From the cell containing the given text, extract its center point as [X, Y] coordinate. 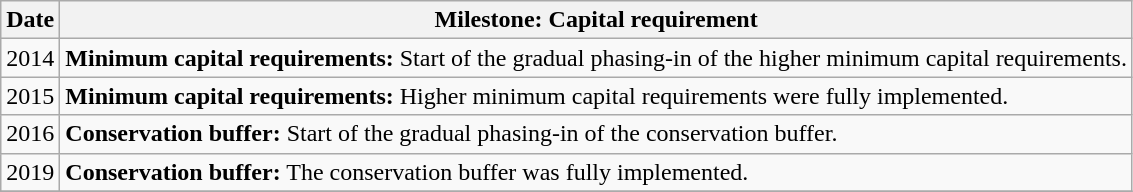
Minimum capital requirements: Higher minimum capital requirements were fully implemented. [596, 96]
Date [30, 20]
Conservation buffer: The conservation buffer was fully implemented. [596, 172]
Milestone: Capital requirement [596, 20]
2016 [30, 134]
2019 [30, 172]
2015 [30, 96]
Conservation buffer: Start of the gradual phasing-in of the conservation buffer. [596, 134]
Minimum capital requirements: Start of the gradual phasing-in of the higher minimum capital requirements. [596, 58]
2014 [30, 58]
